Return the [X, Y] coordinate for the center point of the cell that contains the specified text.  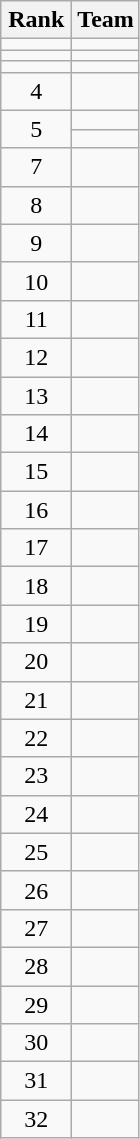
23 [36, 776]
16 [36, 510]
9 [36, 243]
4 [36, 91]
15 [36, 472]
22 [36, 738]
8 [36, 205]
20 [36, 662]
7 [36, 167]
5 [36, 129]
17 [36, 548]
19 [36, 624]
32 [36, 1119]
18 [36, 586]
11 [36, 319]
28 [36, 966]
24 [36, 814]
13 [36, 395]
29 [36, 1005]
21 [36, 700]
31 [36, 1081]
30 [36, 1043]
27 [36, 928]
10 [36, 281]
26 [36, 890]
14 [36, 434]
25 [36, 852]
12 [36, 357]
Rank [36, 20]
Team [106, 20]
